Locate the cell with the specified text and output its [x, y] center coordinate. 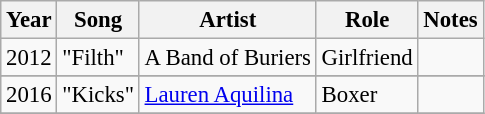
"Filth" [98, 58]
Role [367, 20]
A Band of Buriers [228, 58]
"Kicks" [98, 95]
Artist [228, 20]
Song [98, 20]
Girlfriend [367, 58]
2016 [29, 95]
2012 [29, 58]
Year [29, 20]
Lauren Aquilina [228, 95]
Boxer [367, 95]
Notes [450, 20]
